Search for the cell housing the specified text and yield its (X, Y) center coordinate. 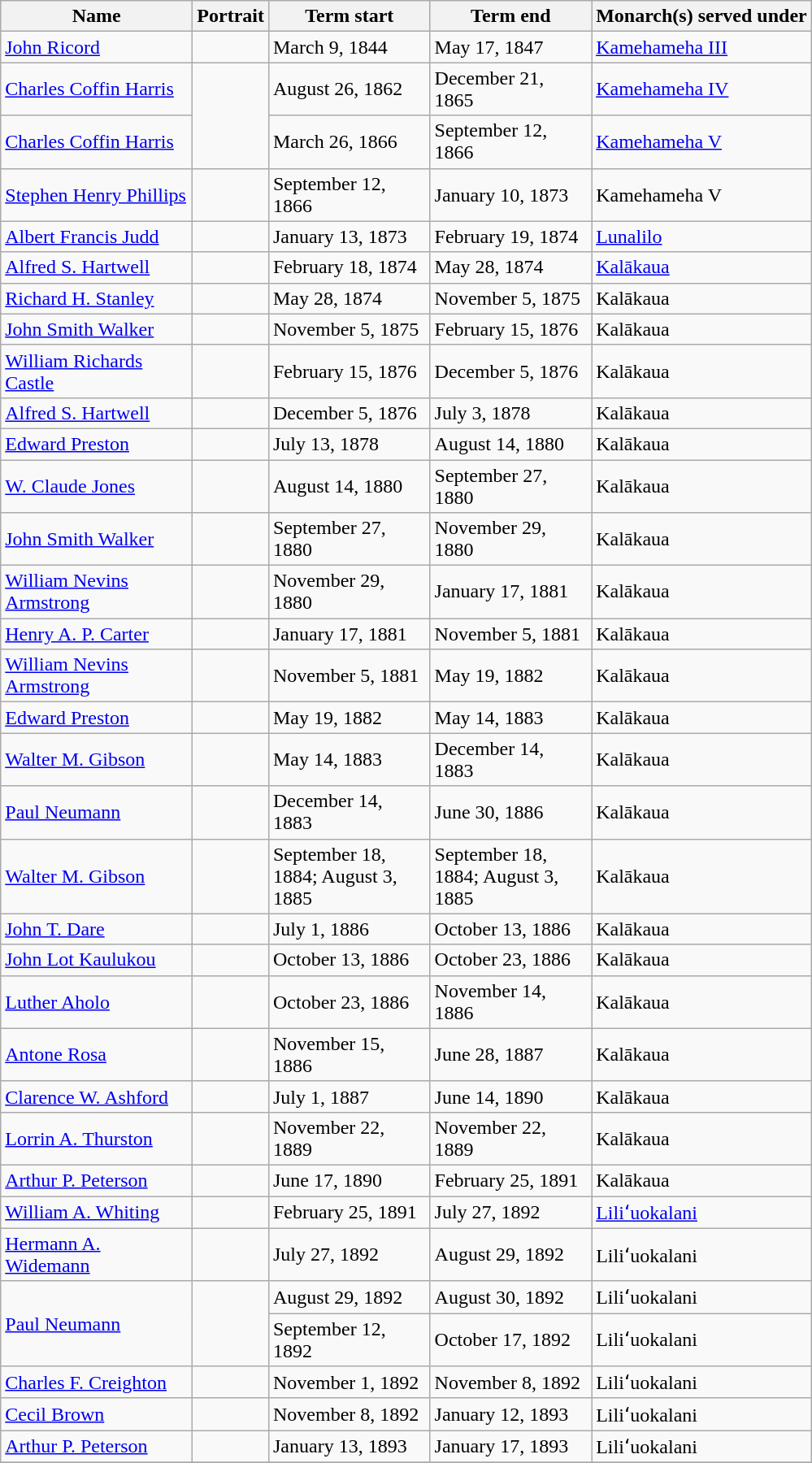
July 13, 1878 (350, 444)
Lorrin A. Thurston (97, 1138)
Luther Aholo (97, 1001)
June 30, 1886 (510, 813)
William A. Whiting (97, 1213)
Charles F. Creighton (97, 1383)
June 17, 1890 (350, 1180)
January 10, 1873 (510, 195)
August 26, 1862 (350, 89)
John Lot Kaulukou (97, 960)
November 14, 1886 (510, 1001)
William Richards Castle (97, 371)
December 21, 1865 (510, 89)
Albert Francis Judd (97, 237)
W. Claude Jones (97, 486)
Henry A. P. Carter (97, 634)
January 17, 1893 (510, 1447)
Kamehameha IV (702, 89)
November 15, 1886 (350, 1055)
Cecil Brown (97, 1414)
June 14, 1890 (510, 1096)
October 17, 1892 (510, 1339)
Antone Rosa (97, 1055)
March 9, 1844 (350, 47)
John Ricord (97, 47)
Term end (510, 16)
Portrait (231, 16)
February 19, 1874 (510, 237)
Monarch(s) served under (702, 16)
January 12, 1893 (510, 1414)
Stephen Henry Phillips (97, 195)
July 1, 1887 (350, 1096)
January 13, 1873 (350, 237)
November 1, 1892 (350, 1383)
February 18, 1874 (350, 267)
Kamehameha III (702, 47)
July 3, 1878 (510, 413)
June 28, 1887 (510, 1055)
Richard H. Stanley (97, 298)
September 12, 1892 (350, 1339)
Clarence W. Ashford (97, 1096)
Lunalilo (702, 237)
July 1, 1886 (350, 929)
Term start (350, 16)
John T. Dare (97, 929)
May 17, 1847 (510, 47)
Hermann A. Widemann (97, 1255)
Name (97, 16)
August 30, 1892 (510, 1297)
March 26, 1866 (350, 141)
January 13, 1893 (350, 1447)
